Identify which cell holds the provided text, then report its [X, Y] central coordinate. 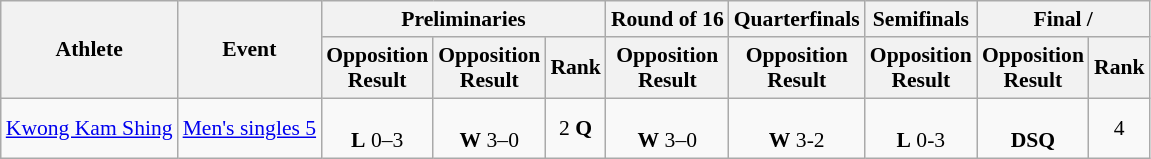
Event [250, 50]
4 [1120, 128]
L 0-3 [921, 128]
Athlete [90, 50]
DSQ [1033, 128]
Kwong Kam Shing [90, 128]
2 Q [576, 128]
W 3-2 [797, 128]
Final / [1064, 19]
Round of 16 [668, 19]
L 0–3 [377, 128]
Quarterfinals [797, 19]
Semifinals [921, 19]
Preliminaries [464, 19]
Men's singles 5 [250, 128]
